Identify which cell holds the provided text, then report its (X, Y) central coordinate. 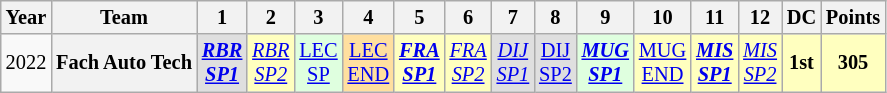
FRASP2 (468, 63)
LECSP (318, 63)
Team (124, 17)
DIJSP1 (514, 63)
12 (760, 17)
305 (853, 63)
FRASP1 (419, 63)
MISSP1 (714, 63)
2 (270, 17)
2022 (26, 63)
MUGSP1 (606, 63)
5 (419, 17)
11 (714, 17)
8 (556, 17)
Year (26, 17)
MUGEND (662, 63)
RBRSP2 (270, 63)
LECEND (369, 63)
7 (514, 17)
1 (222, 17)
DC (802, 17)
RBRSP1 (222, 63)
3 (318, 17)
4 (369, 17)
10 (662, 17)
6 (468, 17)
MISSP2 (760, 63)
Fach Auto Tech (124, 63)
Points (853, 17)
9 (606, 17)
1st (802, 63)
DIJSP2 (556, 63)
